Output the (x, y) coordinate of the center of the cell containing the given text.  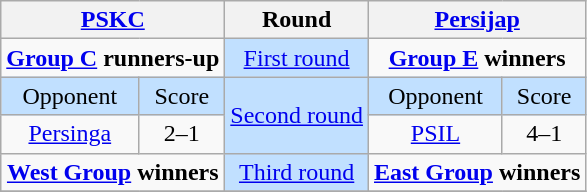
Round (297, 20)
PSIL (435, 134)
West Group winners (113, 172)
Third round (297, 172)
4–1 (544, 134)
PSKC (113, 20)
Second round (297, 115)
Group C runners-up (113, 58)
Persinga (70, 134)
Persijap (476, 20)
Group E winners (476, 58)
East Group winners (476, 172)
2–1 (182, 134)
First round (297, 58)
